Provide the (X, Y) coordinate of the cell's center where the given text is located.  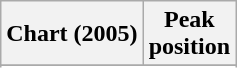
Chart (2005) (72, 34)
Peakposition (189, 34)
